For the text-containing cell, return its midpoint in [x, y] coordinate format. 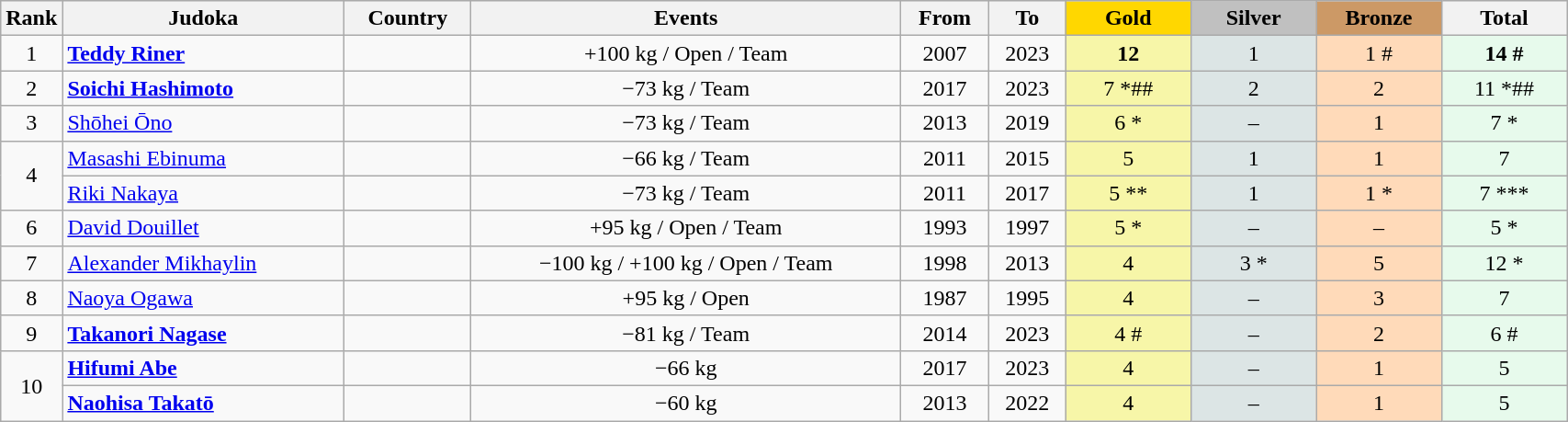
From [944, 18]
Judoka [204, 18]
Masashi Ebinuma [204, 158]
8 [31, 298]
10 [31, 385]
12 * [1504, 263]
−66 kg / Team [686, 158]
Hifumi Abe [204, 368]
9 [31, 333]
Events [686, 18]
Riki Nakaya [204, 193]
Total [1504, 18]
6 * [1128, 123]
5 ** [1128, 193]
Rank [31, 18]
7 *## [1128, 88]
To [1028, 18]
+100 kg / Open / Team [686, 53]
4 # [1128, 333]
7 * [1504, 123]
2007 [944, 53]
7 *** [1504, 193]
2019 [1028, 123]
2022 [1028, 403]
2014 [944, 333]
1998 [944, 263]
+95 kg / Open / Team [686, 228]
1 * [1379, 193]
−66 kg [686, 368]
Silver [1253, 18]
1995 [1028, 298]
1997 [1028, 228]
Naoya Ogawa [204, 298]
6 # [1504, 333]
3 * [1253, 263]
14 # [1504, 53]
12 [1128, 53]
−60 kg [686, 403]
+95 kg / Open [686, 298]
1993 [944, 228]
Bronze [1379, 18]
Shōhei Ōno [204, 123]
Soichi Hashimoto [204, 88]
1987 [944, 298]
−100 kg / +100 kg / Open / Team [686, 263]
6 [31, 228]
Naohisa Takatō [204, 403]
−81 kg / Team [686, 333]
Gold [1128, 18]
Alexander Mikhaylin [204, 263]
Teddy Riner [204, 53]
David Douillet [204, 228]
2015 [1028, 158]
Takanori Nagase [204, 333]
11 *## [1504, 88]
Country [408, 18]
1 # [1379, 53]
